Return the [x, y] coordinate for the center point of the cell that contains the specified text.  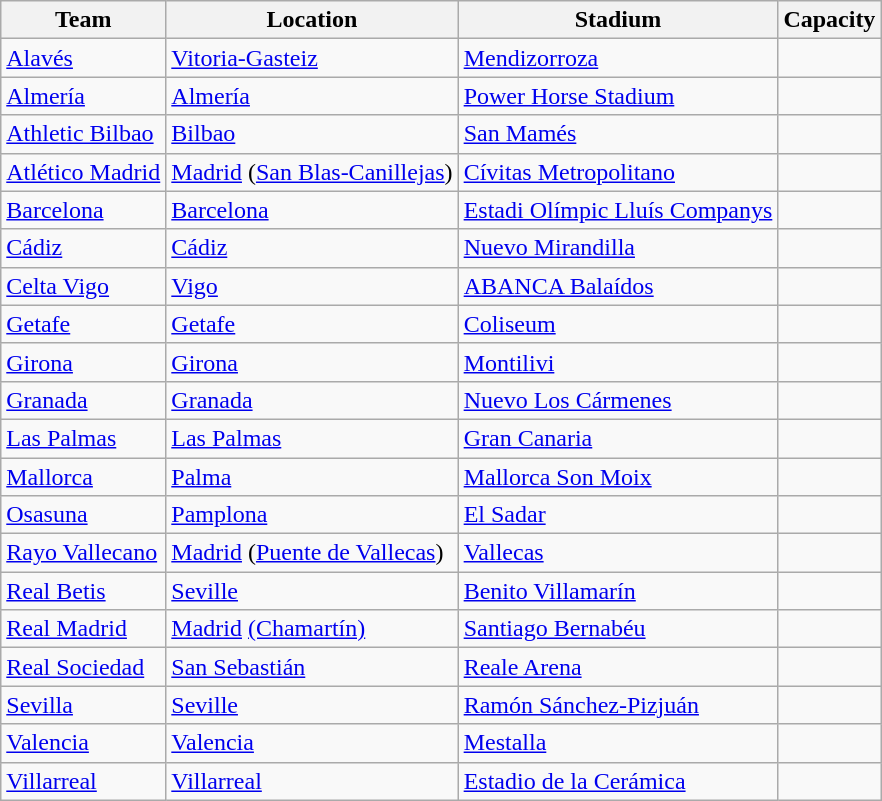
ABANCA Balaídos [618, 286]
Celta Vigo [84, 286]
Mestalla [618, 743]
Team [84, 20]
Capacity [830, 20]
Athletic Bilbao [84, 134]
Atlético Madrid [84, 172]
Alavés [84, 58]
Mallorca [84, 477]
Estadi Olímpic Lluís Companys [618, 210]
Coliseum [618, 324]
Reale Arena [618, 667]
Real Madrid [84, 629]
Ramón Sánchez-Pizjuán [618, 705]
Madrid (San Blas-Canillejas) [312, 172]
Stadium [618, 20]
Nuevo Los Cármenes [618, 400]
Benito Villamarín [618, 591]
Vitoria-Gasteiz [312, 58]
Gran Canaria [618, 438]
Madrid (Chamartín) [312, 629]
Power Horse Stadium [618, 96]
San Sebastián [312, 667]
Vallecas [618, 553]
Mallorca Son Moix [618, 477]
Montilivi [618, 362]
Madrid (Puente de Vallecas) [312, 553]
San Mamés [618, 134]
Nuevo Mirandilla [618, 248]
Bilbao [312, 134]
Mendizorroza [618, 58]
Real Betis [84, 591]
Real Sociedad [84, 667]
Vigo [312, 286]
Osasuna [84, 515]
Cívitas Metropolitano [618, 172]
Location [312, 20]
Estadio de la Cerámica [618, 781]
Sevilla [84, 705]
Palma [312, 477]
Rayo Vallecano [84, 553]
Santiago Bernabéu [618, 629]
Pamplona [312, 515]
El Sadar [618, 515]
